Find where the given text appears and provide that cell's center as (x, y) coordinate. 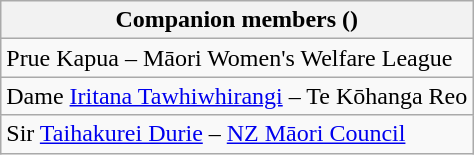
Sir Taihakurei Durie – NZ Māori Council (237, 134)
Dame Iritana Tawhiwhirangi – Te Kōhanga Reo (237, 96)
Prue Kapua – Māori Women's Welfare League (237, 58)
Companion members () (237, 20)
